Output the [x, y] coordinate of the center of the cell containing the given text.  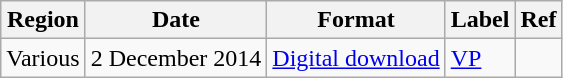
VP [480, 58]
Ref [538, 20]
Date [176, 20]
Format [356, 20]
Region [43, 20]
Various [43, 58]
Label [480, 20]
2 December 2014 [176, 58]
Digital download [356, 58]
